Return the [X, Y] coordinate for the center point of the cell that contains the specified text.  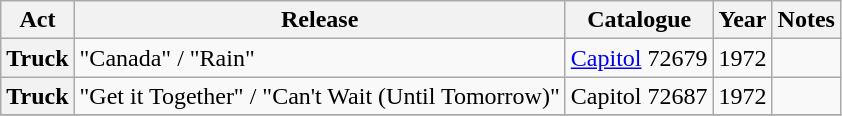
Catalogue [639, 20]
"Get it Together" / "Can't Wait (Until Tomorrow)" [320, 96]
Year [742, 20]
Capitol 72679 [639, 58]
Capitol 72687 [639, 96]
Notes [806, 20]
Release [320, 20]
Act [38, 20]
"Canada" / "Rain" [320, 58]
